Find where the given text appears and provide that cell's center as [X, Y] coordinate. 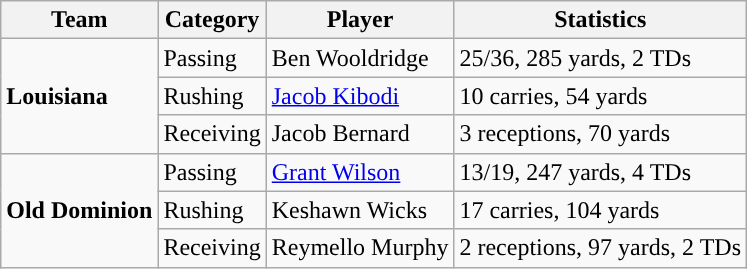
3 receptions, 70 yards [600, 134]
Old Dominion [80, 210]
Statistics [600, 20]
Jacob Bernard [360, 134]
Louisiana [80, 96]
13/19, 247 yards, 4 TDs [600, 172]
Team [80, 20]
Ben Wooldridge [360, 58]
Player [360, 20]
Grant Wilson [360, 172]
Category [212, 20]
Keshawn Wicks [360, 210]
2 receptions, 97 yards, 2 TDs [600, 248]
Jacob Kibodi [360, 96]
Reymello Murphy [360, 248]
25/36, 285 yards, 2 TDs [600, 58]
10 carries, 54 yards [600, 96]
17 carries, 104 yards [600, 210]
